Return the [X, Y] coordinate for the center point of the cell that contains the specified text.  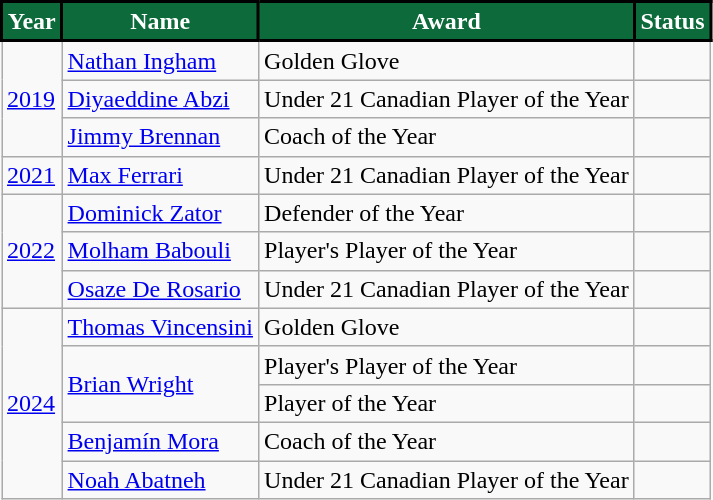
Diyaeddine Abzi [160, 99]
Year [32, 22]
2021 [32, 175]
Player of the Year [447, 403]
Dominick Zator [160, 213]
Molham Babouli [160, 251]
Noah Abatneh [160, 479]
Benjamín Mora [160, 441]
Nathan Ingham [160, 60]
Status [672, 22]
Max Ferrari [160, 175]
2019 [32, 98]
Award [447, 22]
Brian Wright [160, 384]
Defender of the Year [447, 213]
2022 [32, 251]
Osaze De Rosario [160, 289]
Name [160, 22]
Jimmy Brennan [160, 137]
Thomas Vincensini [160, 327]
2024 [32, 403]
